Provide the [x, y] coordinate of the cell's center where the given text is located.  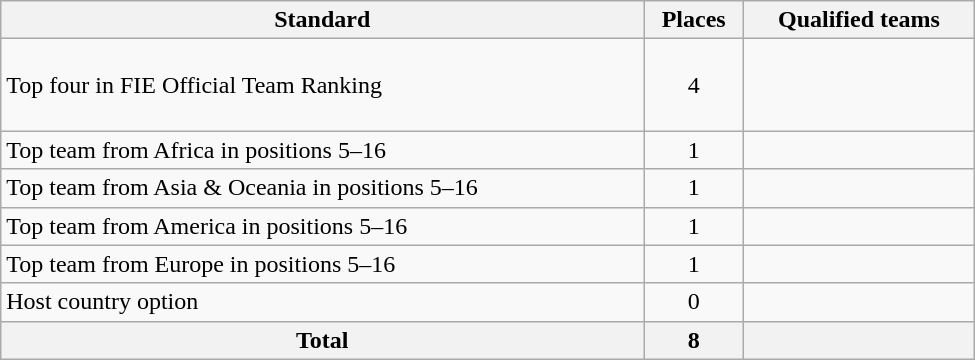
Top four in FIE Official Team Ranking [322, 85]
Top team from America in positions 5–16 [322, 226]
0 [694, 302]
Places [694, 20]
8 [694, 340]
Top team from Africa in positions 5–16 [322, 150]
Qualified teams [860, 20]
4 [694, 85]
Top team from Europe in positions 5–16 [322, 264]
Top team from Asia & Oceania in positions 5–16 [322, 188]
Standard [322, 20]
Host country option [322, 302]
Total [322, 340]
